Search for the cell housing the specified text and yield its (X, Y) center coordinate. 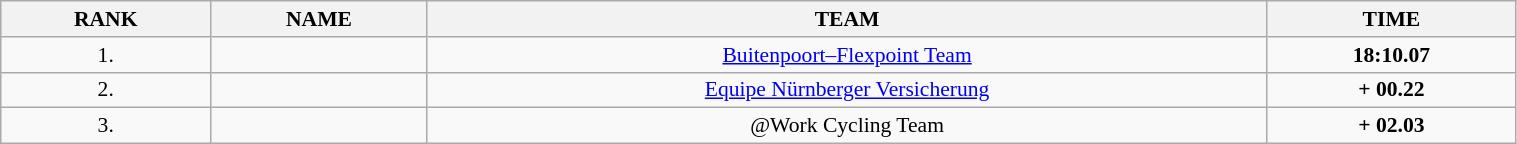
@Work Cycling Team (846, 126)
TEAM (846, 19)
3. (106, 126)
+ 02.03 (1392, 126)
Equipe Nürnberger Versicherung (846, 90)
+ 00.22 (1392, 90)
18:10.07 (1392, 55)
TIME (1392, 19)
RANK (106, 19)
2. (106, 90)
NAME (320, 19)
Buitenpoort–Flexpoint Team (846, 55)
1. (106, 55)
